Pinpoint the cell where the given text exists, returning its [x, y] midpoint coordinate. 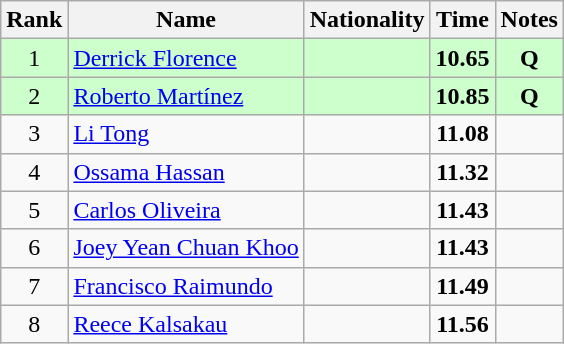
1 [34, 58]
10.65 [462, 58]
3 [34, 134]
Reece Kalsakau [186, 324]
Notes [529, 20]
8 [34, 324]
Carlos Oliveira [186, 210]
11.32 [462, 172]
10.85 [462, 96]
Francisco Raimundo [186, 286]
2 [34, 96]
Li Tong [186, 134]
Nationality [367, 20]
11.08 [462, 134]
Ossama Hassan [186, 172]
11.56 [462, 324]
Name [186, 20]
5 [34, 210]
4 [34, 172]
Joey Yean Chuan Khoo [186, 248]
11.49 [462, 286]
7 [34, 286]
Derrick Florence [186, 58]
Rank [34, 20]
Roberto Martínez [186, 96]
Time [462, 20]
6 [34, 248]
